Output the [x, y] coordinate of the center of the cell containing the given text.  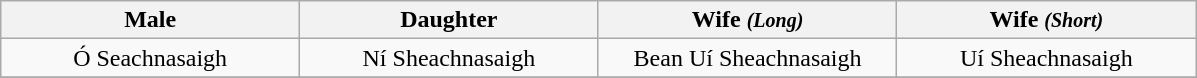
Wife (Short) [1046, 20]
Bean Uí Sheachnasaigh [748, 58]
Ó Seachnasaigh [150, 58]
Ní Sheachnasaigh [448, 58]
Male [150, 20]
Wife (Long) [748, 20]
Daughter [448, 20]
Uí Sheachnasaigh [1046, 58]
